From the cell containing the given text, extract its center point as [x, y] coordinate. 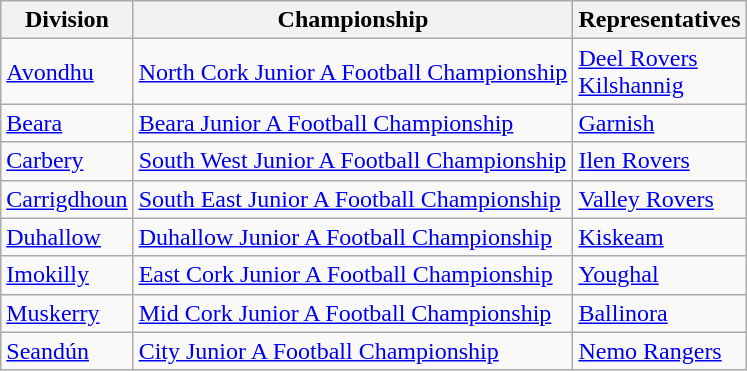
Youghal [660, 275]
Imokilly [67, 275]
Nemo Rangers [660, 351]
Garnish [660, 123]
Ilen Rovers [660, 161]
Carbery [67, 161]
Division [67, 20]
Mid Cork Junior A Football Championship [353, 313]
Beara Junior A Football Championship [353, 123]
City Junior A Football Championship [353, 351]
Carrigdhoun [67, 199]
Valley Rovers [660, 199]
Representatives [660, 20]
East Cork Junior A Football Championship [353, 275]
Duhallow Junior A Football Championship [353, 237]
Beara [67, 123]
Kiskeam [660, 237]
Ballinora [660, 313]
Championship [353, 20]
Muskerry [67, 313]
Deel RoversKilshannig [660, 72]
South East Junior A Football Championship [353, 199]
South West Junior A Football Championship [353, 161]
Duhallow [67, 237]
North Cork Junior A Football Championship [353, 72]
Avondhu [67, 72]
Seandún [67, 351]
